Determine the [X, Y] coordinate at the center of the cell enclosing the given text.  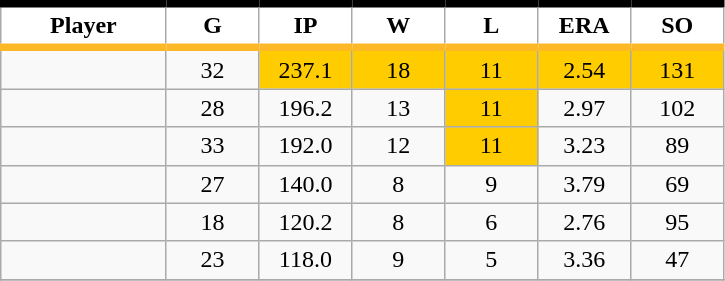
102 [678, 108]
131 [678, 68]
32 [212, 68]
23 [212, 260]
12 [398, 146]
L [492, 26]
47 [678, 260]
69 [678, 184]
13 [398, 108]
196.2 [306, 108]
118.0 [306, 260]
2.97 [584, 108]
6 [492, 222]
G [212, 26]
2.76 [584, 222]
3.36 [584, 260]
3.79 [584, 184]
27 [212, 184]
ERA [584, 26]
140.0 [306, 184]
33 [212, 146]
89 [678, 146]
SO [678, 26]
2.54 [584, 68]
28 [212, 108]
95 [678, 222]
237.1 [306, 68]
3.23 [584, 146]
192.0 [306, 146]
120.2 [306, 222]
IP [306, 26]
5 [492, 260]
W [398, 26]
Player [84, 26]
